From the cell containing the given text, extract its center point as [x, y] coordinate. 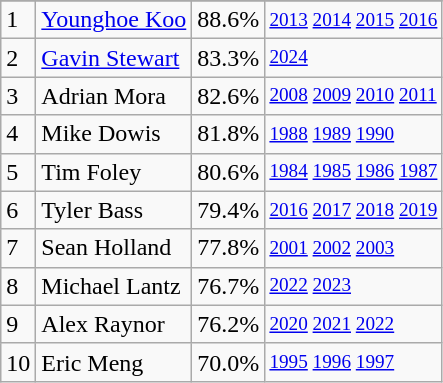
Alex Raynor [114, 324]
1988 1989 1990 [354, 134]
Tyler Bass [114, 210]
76.7% [228, 286]
81.8% [228, 134]
2024 [354, 58]
8 [18, 286]
Younghoe Koo [114, 20]
1995 1996 1997 [354, 362]
9 [18, 324]
6 [18, 210]
2020 2021 2022 [354, 324]
70.0% [228, 362]
77.8% [228, 248]
5 [18, 172]
2001 2002 2003 [354, 248]
4 [18, 134]
Michael Lantz [114, 286]
Adrian Mora [114, 96]
Eric Meng [114, 362]
82.6% [228, 96]
1 [18, 20]
3 [18, 96]
2016 2017 2018 2019 [354, 210]
2 [18, 58]
83.3% [228, 58]
80.6% [228, 172]
Mike Dowis [114, 134]
2013 2014 2015 2016 [354, 20]
79.4% [228, 210]
88.6% [228, 20]
2008 2009 2010 2011 [354, 96]
Sean Holland [114, 248]
Tim Foley [114, 172]
76.2% [228, 324]
2022 2023 [354, 286]
10 [18, 362]
Gavin Stewart [114, 58]
1984 1985 1986 1987 [354, 172]
7 [18, 248]
